Find where the given text appears and provide that cell's center as (x, y) coordinate. 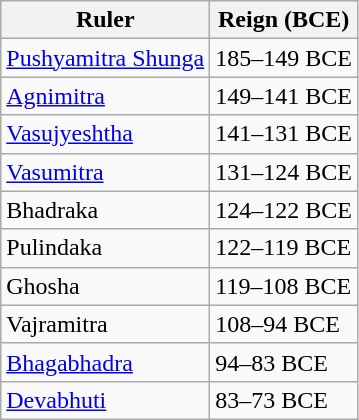
Agnimitra (106, 96)
122–119 BCE (284, 248)
185–149 BCE (284, 58)
149–141 BCE (284, 96)
Pushyamitra Shunga (106, 58)
124–122 BCE (284, 210)
Vajramitra (106, 324)
108–94 BCE (284, 324)
Bhagabhadra (106, 362)
141–131 BCE (284, 134)
Reign (BCE) (284, 20)
119–108 BCE (284, 286)
Ghosha (106, 286)
83–73 BCE (284, 400)
Devabhuti (106, 400)
Pulindaka (106, 248)
Vasumitra (106, 172)
Ruler (106, 20)
131–124 BCE (284, 172)
94–83 BCE (284, 362)
Vasujyeshtha (106, 134)
Bhadraka (106, 210)
